Provide the [x, y] coordinate of the cell's center where the given text is located.  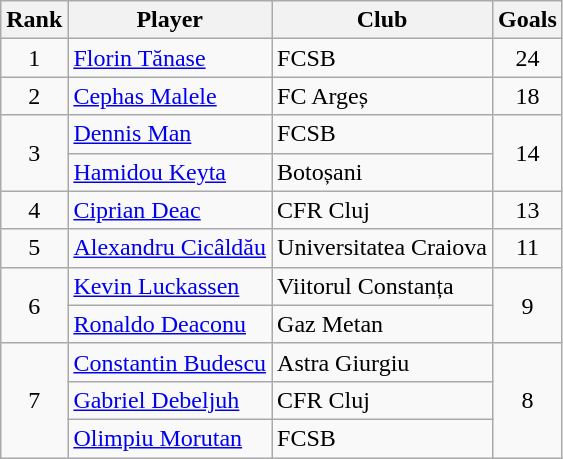
2 [34, 96]
Florin Tănase [170, 58]
Kevin Luckassen [170, 286]
6 [34, 305]
Goals [528, 20]
Botoșani [382, 172]
Hamidou Keyta [170, 172]
Club [382, 20]
3 [34, 153]
18 [528, 96]
Cephas Malele [170, 96]
Ronaldo Deaconu [170, 324]
8 [528, 400]
9 [528, 305]
Gabriel Debeljuh [170, 400]
Constantin Budescu [170, 362]
14 [528, 153]
Player [170, 20]
5 [34, 248]
11 [528, 248]
FC Argeș [382, 96]
Alexandru Cicâldău [170, 248]
Astra Giurgiu [382, 362]
Gaz Metan [382, 324]
Dennis Man [170, 134]
24 [528, 58]
Olimpiu Morutan [170, 438]
Ciprian Deac [170, 210]
Universitatea Craiova [382, 248]
1 [34, 58]
7 [34, 400]
Viitorul Constanța [382, 286]
4 [34, 210]
13 [528, 210]
Rank [34, 20]
